Scan for the cell matching the given text and deliver its [X, Y] coordinate at center. 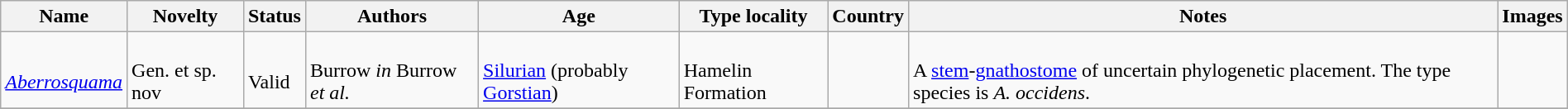
Authors [392, 17]
Silurian (probably Gorstian) [579, 70]
Age [579, 17]
Notes [1203, 17]
Images [1532, 17]
Type locality [753, 17]
Country [868, 17]
Hamelin Formation [753, 70]
Name [65, 17]
Aberrosquama [65, 70]
Novelty [185, 17]
Gen. et sp. nov [185, 70]
Status [275, 17]
A stem-gnathostome of uncertain phylogenetic placement. The type species is A. occidens. [1203, 70]
Valid [275, 70]
Burrow in Burrow et al. [392, 70]
